Pinpoint the cell where the given text exists, returning its (x, y) midpoint coordinate. 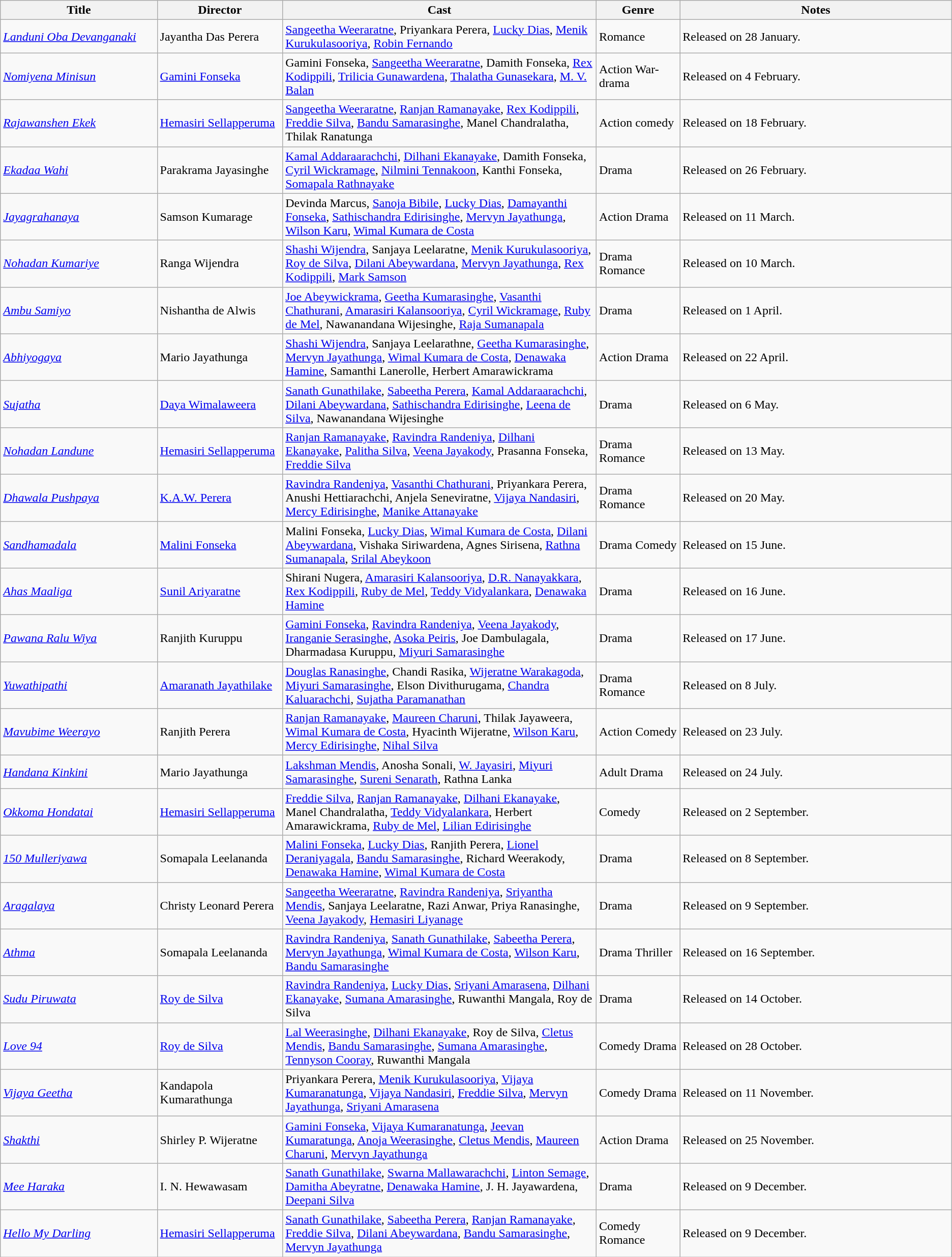
Samson Kumarage (220, 217)
Yuwathipathi (79, 685)
Mee Haraka (79, 1186)
Landuni Oba Devanganaki (79, 37)
I. N. Hewawasam (220, 1186)
Notes (816, 10)
Vijaya Geetha (79, 1093)
Action Comedy (638, 732)
Shirley P. Wijeratne (220, 1139)
Title (79, 10)
Amaranath Jayathilake (220, 685)
Douglas Ranasinghe, Chandi Rasika, Wijeratne Warakagoda, Miyuri Samarasinghe, Elson Divithurugama, Chandra Kaluarachchi, Sujatha Paramanathan (439, 685)
Released on 10 March. (816, 264)
Jayantha Das Perera (220, 37)
K.A.W. Perera (220, 498)
Released on 8 September. (816, 859)
Kandapola Kumarathunga (220, 1093)
Ranga Wijendra (220, 264)
Shirani Nugera, Amarasiri Kalansooriya, D.R. Nanayakkara, Rex Kodippili, Ruby de Mel, Teddy Vidyalankara, Denawaka Hamine (439, 592)
Director (220, 10)
Christy Leonard Perera (220, 905)
Released on 28 October. (816, 1046)
Shakthi (79, 1139)
Nishantha de Alwis (220, 310)
Comedy (638, 812)
Released on 13 May. (816, 451)
Released on 2 September. (816, 812)
Ravindra Randeniya, Lucky Dias, Sriyani Amarasena, Dilhani Ekanayake, Sumana Amarasinghe, Ruwanthi Mangala, Roy de Silva (439, 999)
Malini Fonseka, Lucky Dias, Ranjith Perera, Lionel Deraniyagala, Bandu Samarasinghe, Richard Weerakody, Denawaka Hamine, Wimal Kumara de Costa (439, 859)
Released on 17 June. (816, 638)
Ranjith Kuruppu (220, 638)
Sangeetha Weeraratne, Ranjan Ramanayake, Rex Kodippili, Freddie Silva, Bandu Samarasinghe, Manel Chandralatha, Thilak Ranatunga (439, 123)
Released on 8 July. (816, 685)
Released on 6 May. (816, 404)
Okkoma Hondatai (79, 812)
Released on 15 June. (816, 544)
Nohadan Landune (79, 451)
Handana Kinkini (79, 772)
Action War-drama (638, 76)
Released on 20 May. (816, 498)
Released on 16 September. (816, 952)
Parakrama Jayasinghe (220, 170)
Daya Wimalaweera (220, 404)
Abhiyogaya (79, 357)
Ranjan Ramanayake, Maureen Charuni, Thilak Jayaweera, Wimal Kumara de Costa, Hyacinth Wijeratne, Wilson Karu, Mercy Edirisinghe, Nihal Silva (439, 732)
Cast (439, 10)
Drama Comedy (638, 544)
Ambu Samiyo (79, 310)
Released on 25 November. (816, 1139)
Kamal Addaraarachchi, Dilhani Ekanayake, Damith Fonseka, Cyril Wickramage, Nilmini Tennakoon, Kanthi Fonseka, Somapala Rathnayake (439, 170)
Jayagrahanaya (79, 217)
Released on 26 February. (816, 170)
Released on 1 April. (816, 310)
Gamini Fonseka, Vijaya Kumaranatunga, Jeevan Kumaratunga, Anoja Weerasinghe, Cletus Mendis, Maureen Charuni, Mervyn Jayathunga (439, 1139)
Sanath Gunathilake, Swarna Mallawarachchi, Linton Semage, Damitha Abeyratne, Denawaka Hamine, J. H. Jayawardena, Deepani Silva (439, 1186)
Ranjith Perera (220, 732)
Sandhamadala (79, 544)
Rajawanshen Ekek (79, 123)
Aragalaya (79, 905)
Released on 14 October. (816, 999)
Gamini Fonseka (220, 76)
Ahas Maaliga (79, 592)
Released on 9 September. (816, 905)
Sangeetha Weeraratne, Ravindra Randeniya, Sriyantha Mendis, Sanjaya Leelaratne, Razi Anwar, Priya Ranasinghe, Veena Jayakody, Hemasiri Liyanage (439, 905)
Released on 23 July. (816, 732)
Released on 11 November. (816, 1093)
Hello My Darling (79, 1233)
Shashi Wijendra, Sanjaya Leelaratne, Menik Kurukulasooriya, Roy de Silva, Dilani Abeywardana, Mervyn Jayathunga, Rex Kodippili, Mark Samson (439, 264)
Released on 22 April. (816, 357)
150 Mulleriyawa (79, 859)
Devinda Marcus, Sanoja Bibile, Lucky Dias, Damayanthi Fonseka, Sathischandra Edirisinghe, Mervyn Jayathunga, Wilson Karu, Wimal Kumara de Costa (439, 217)
Released on 4 February. (816, 76)
Ranjan Ramanayake, Ravindra Randeniya, Dilhani Ekanayake, Palitha Silva, Veena Jayakody, Prasanna Fonseka, Freddie Silva (439, 451)
Malini Fonseka, Lucky Dias, Wimal Kumara de Costa, Dilani Abeywardana, Vishaka Siriwardena, Agnes Sirisena, Rathna Sumanapala, Srilal Abeykoon (439, 544)
Sujatha (79, 404)
Sangeetha Weeraratne, Priyankara Perera, Lucky Dias, Menik Kurukulasooriya, Robin Fernando (439, 37)
Lakshman Mendis, Anosha Sonali, W. Jayasiri, Miyuri Samarasinghe, Sureni Senarath, Rathna Lanka (439, 772)
Sunil Ariyaratne (220, 592)
Priyankara Perera, Menik Kurukulasooriya, Vijaya Kumaranatunga, Vijaya Nandasiri, Freddie Silva, Mervyn Jayathunga, Sriyani Amarasena (439, 1093)
Gamini Fonseka, Ravindra Randeniya, Veena Jayakody, Iranganie Serasinghe, Asoka Peiris, Joe Dambulagala, Dharmadasa Kuruppu, Miyuri Samarasinghe (439, 638)
Athma (79, 952)
Sanath Gunathilake, Sabeetha Perera, Ranjan Ramanayake, Freddie Silva, Dilani Abeywardana, Bandu Samarasinghe, Mervyn Jayathunga (439, 1233)
Released on 16 June. (816, 592)
Released on 24 July. (816, 772)
Released on 11 March. (816, 217)
Romance (638, 37)
Action comedy (638, 123)
Released on 18 February. (816, 123)
Comedy Romance (638, 1233)
Released on 28 January. (816, 37)
Lal Weerasinghe, Dilhani Ekanayake, Roy de Silva, Cletus Mendis, Bandu Samarasinghe, Sumana Amarasinghe, Tennyson Cooray, Ruwanthi Mangala (439, 1046)
Malini Fonseka (220, 544)
Freddie Silva, Ranjan Ramanayake, Dilhani Ekanayake, Manel Chandralatha, Teddy Vidyalankara, Herbert Amarawickrama, Ruby de Mel, Lilian Edirisinghe (439, 812)
Ravindra Randeniya, Sanath Gunathilake, Sabeetha Perera, Mervyn Jayathunga, Wimal Kumara de Costa, Wilson Karu, Bandu Samarasinghe (439, 952)
Sudu Piruwata (79, 999)
Genre (638, 10)
Pawana Ralu Wiya (79, 638)
Ekadaa Wahi (79, 170)
Dhawala Pushpaya (79, 498)
Love 94 (79, 1046)
Mavubime Weerayo (79, 732)
Nomiyena Minisun (79, 76)
Gamini Fonseka, Sangeetha Weeraratne, Damith Fonseka, Rex Kodippili, Trilicia Gunawardena, Thalatha Gunasekara, M. V. Balan (439, 76)
Nohadan Kumariye (79, 264)
Adult Drama (638, 772)
Drama Thriller (638, 952)
Sanath Gunathilake, Sabeetha Perera, Kamal Addaraarachchi, Dilani Abeywardana, Sathischandra Edirisinghe, Leena de Silva, Nawanandana Wijesinghe (439, 404)
